Detect which cell encompasses the target text, then output its (X, Y) center coordinate. 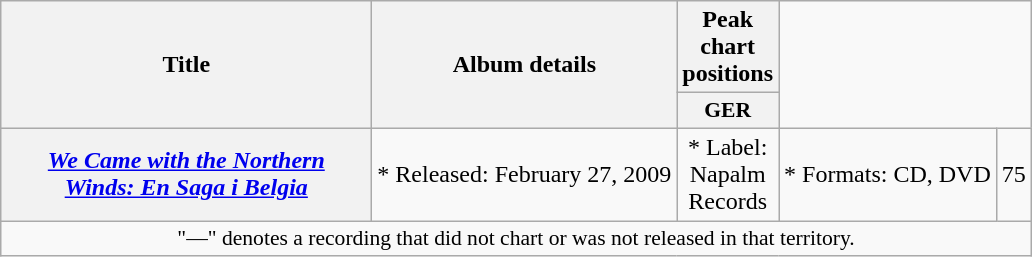
Peak chart positions (728, 47)
* Formats: CD, DVD (888, 174)
Title (186, 65)
* Label: Napalm Records (728, 174)
Album details (524, 65)
75 (1014, 174)
* Released: February 27, 2009 (524, 174)
We Came with the NorthernWinds: En Saga i Belgia (186, 174)
"—" denotes a recording that did not chart or was not released in that territory. (516, 238)
GER (728, 111)
